Find where the given text appears and provide that cell's center as (x, y) coordinate. 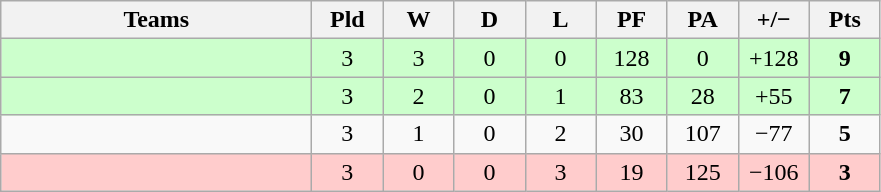
30 (632, 134)
28 (702, 96)
Teams (156, 20)
PA (702, 20)
Pld (348, 20)
−77 (774, 134)
+55 (774, 96)
9 (844, 58)
+/− (774, 20)
L (560, 20)
128 (632, 58)
19 (632, 172)
125 (702, 172)
7 (844, 96)
5 (844, 134)
107 (702, 134)
W (418, 20)
D (490, 20)
Pts (844, 20)
83 (632, 96)
+128 (774, 58)
PF (632, 20)
−106 (774, 172)
